Return the [x, y] coordinate for the center point of the cell that contains the specified text.  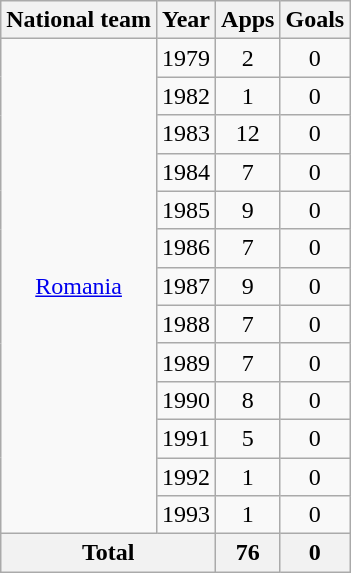
1987 [186, 286]
1989 [186, 362]
1983 [186, 134]
Goals [315, 20]
1985 [186, 210]
5 [248, 438]
1988 [186, 324]
Year [186, 20]
1993 [186, 515]
76 [248, 553]
1991 [186, 438]
National team [79, 20]
1982 [186, 96]
12 [248, 134]
8 [248, 400]
Apps [248, 20]
1990 [186, 400]
1979 [186, 58]
2 [248, 58]
1984 [186, 172]
Romania [79, 286]
1992 [186, 477]
Total [108, 553]
1986 [186, 248]
